Extract the [x, y] coordinate from the center of the cell holding the provided text.  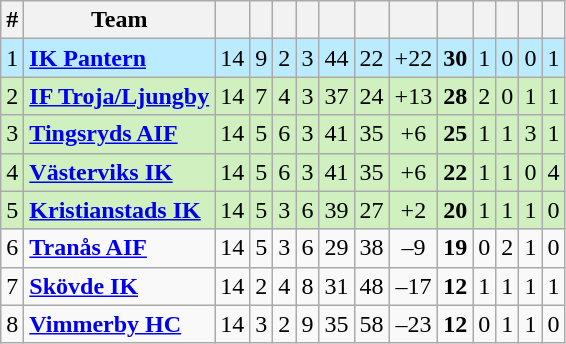
39 [336, 210]
20 [456, 210]
Västerviks IK [120, 172]
Team [120, 20]
Vimmerby HC [120, 324]
24 [372, 96]
25 [456, 134]
19 [456, 248]
30 [456, 58]
IF Troja/Ljungby [120, 96]
+2 [414, 210]
+22 [414, 58]
–17 [414, 286]
–23 [414, 324]
27 [372, 210]
Skövde IK [120, 286]
38 [372, 248]
28 [456, 96]
37 [336, 96]
Tingsryds AIF [120, 134]
+13 [414, 96]
# [12, 20]
IK Pantern [120, 58]
31 [336, 286]
48 [372, 286]
29 [336, 248]
44 [336, 58]
58 [372, 324]
–9 [414, 248]
Kristianstads IK [120, 210]
Tranås AIF [120, 248]
